For the text-containing cell, return its midpoint in [X, Y] coordinate format. 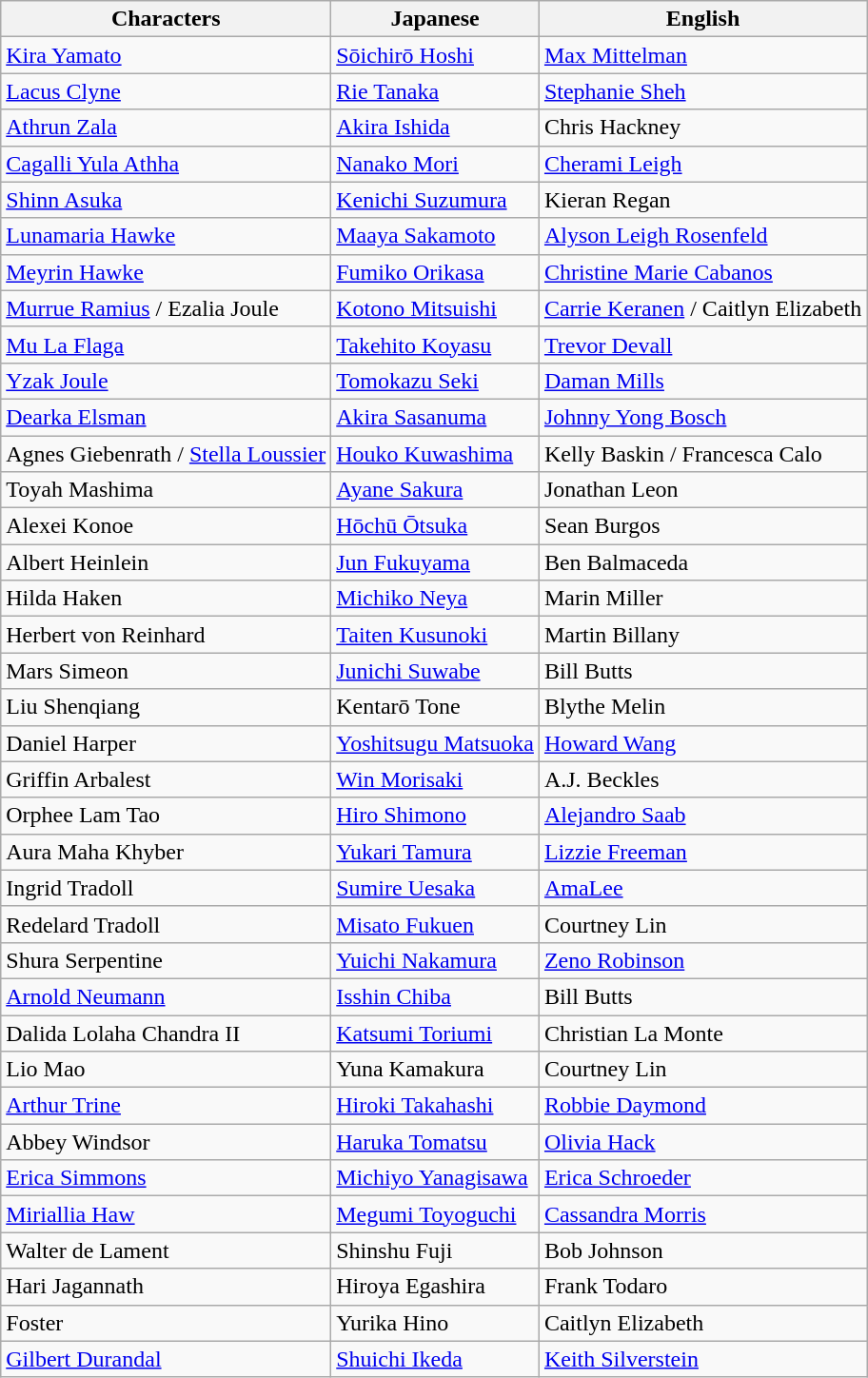
Hiroki Takahashi [436, 1106]
Herbert von Reinhard [166, 635]
Kotono Mitsuishi [436, 308]
A.J. Beckles [702, 779]
Haruka Tomatsu [436, 1142]
Foster [166, 1323]
Hari Jagannath [166, 1287]
Shinn Asuka [166, 200]
Sumire Uesaka [436, 888]
Chris Hackney [702, 128]
Lizzie Freeman [702, 852]
Characters [166, 19]
Keith Silverstein [702, 1359]
Cherami Leigh [702, 164]
Gilbert Durandal [166, 1359]
Mars Simeon [166, 671]
Fumiko Orikasa [436, 272]
Jun Fukuyama [436, 562]
Sean Burgos [702, 526]
Athrun Zala [166, 128]
Hōchū Ōtsuka [436, 526]
Toyah Mashima [166, 490]
Yurika Hino [436, 1323]
Cagalli Yula Athha [166, 164]
Ayane Sakura [436, 490]
Japanese [436, 19]
Howard Wang [702, 743]
Liu Shenqiang [166, 707]
Arnold Neumann [166, 996]
Kelly Baskin / Francesca Calo [702, 454]
Abbey Windsor [166, 1142]
Katsumi Toriumi [436, 1033]
Isshin Chiba [436, 996]
Jonathan Leon [702, 490]
Griffin Arbalest [166, 779]
Meyrin Hawke [166, 272]
Zeno Robinson [702, 960]
Tomokazu Seki [436, 381]
Murrue Ramius / Ezalia Joule [166, 308]
Misato Fukuen [436, 924]
Kenichi Suzumura [436, 200]
Marin Miller [702, 599]
Orphee Lam Tao [166, 816]
Kentarō Tone [436, 707]
Michiyo Yanagisawa [436, 1178]
Hiroya Egashira [436, 1287]
Arthur Trine [166, 1106]
Redelard Tradoll [166, 924]
Frank Todaro [702, 1287]
Sōichirō Hoshi [436, 55]
Walter de Lament [166, 1250]
Aura Maha Khyber [166, 852]
Dalida Lolaha Chandra II [166, 1033]
Akira Sasanuma [436, 417]
Johnny Yong Bosch [702, 417]
Yuna Kamakura [436, 1070]
Max Mittelman [702, 55]
Robbie Daymond [702, 1106]
Hilda Haken [166, 599]
Rie Tanaka [436, 91]
Ben Balmaceda [702, 562]
Alyson Leigh Rosenfeld [702, 236]
Yzak Joule [166, 381]
Ingrid Tradoll [166, 888]
Taiten Kusunoki [436, 635]
Trevor Devall [702, 344]
Megumi Toyoguchi [436, 1214]
Maaya Sakamoto [436, 236]
Shura Serpentine [166, 960]
Win Morisaki [436, 779]
Christine Marie Cabanos [702, 272]
Yukari Tamura [436, 852]
Christian La Monte [702, 1033]
Daniel Harper [166, 743]
Bob Johnson [702, 1250]
Shuichi Ikeda [436, 1359]
Agnes Giebenrath / Stella Loussier [166, 454]
Dearka Elsman [166, 417]
AmaLee [702, 888]
Takehito Koyasu [436, 344]
Miriallia Haw [166, 1214]
Erica Simmons [166, 1178]
Yoshitsugu Matsuoka [436, 743]
Blythe Melin [702, 707]
Alexei Konoe [166, 526]
Houko Kuwashima [436, 454]
Mu La Flaga [166, 344]
Daman Mills [702, 381]
Albert Heinlein [166, 562]
Kira Yamato [166, 55]
Akira Ishida [436, 128]
Nanako Mori [436, 164]
Alejandro Saab [702, 816]
Lunamaria Hawke [166, 236]
Michiko Neya [436, 599]
Erica Schroeder [702, 1178]
Martin Billany [702, 635]
Yuichi Nakamura [436, 960]
Shinshu Fuji [436, 1250]
Kieran Regan [702, 200]
Stephanie Sheh [702, 91]
Hiro Shimono [436, 816]
Caitlyn Elizabeth [702, 1323]
Cassandra Morris [702, 1214]
Carrie Keranen / Caitlyn Elizabeth [702, 308]
Lacus Clyne [166, 91]
Junichi Suwabe [436, 671]
English [702, 19]
Lio Mao [166, 1070]
Olivia Hack [702, 1142]
